For the text-containing cell, return its midpoint in [X, Y] coordinate format. 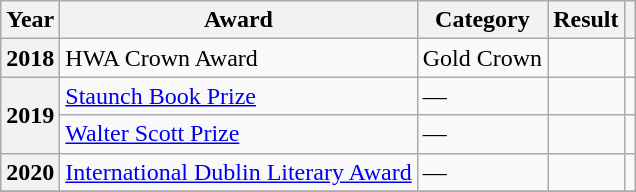
2018 [30, 58]
2020 [30, 172]
Result [586, 20]
HWA Crown Award [238, 58]
Category [482, 20]
Award [238, 20]
Year [30, 20]
International Dublin Literary Award [238, 172]
Gold Crown [482, 58]
Walter Scott Prize [238, 134]
2019 [30, 115]
Staunch Book Prize [238, 96]
